For the text-containing cell, return its midpoint in [X, Y] coordinate format. 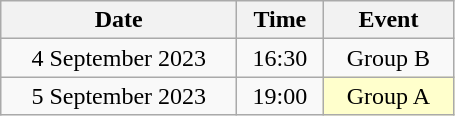
Event [388, 20]
Group A [388, 96]
19:00 [280, 96]
Time [280, 20]
4 September 2023 [119, 58]
Date [119, 20]
Group B [388, 58]
16:30 [280, 58]
5 September 2023 [119, 96]
